Output the [x, y] coordinate of the center of the cell containing the given text.  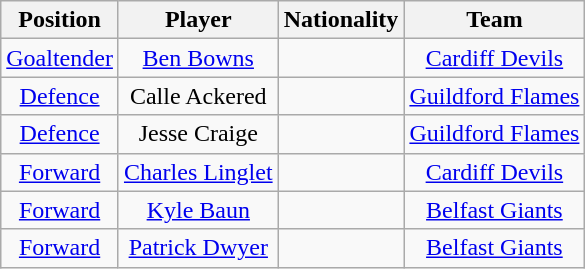
Calle Ackered [198, 96]
Patrick Dwyer [198, 248]
Player [198, 20]
Jesse Craige [198, 134]
Charles Linglet [198, 172]
Goaltender [60, 58]
Ben Bowns [198, 58]
Position [60, 20]
Nationality [341, 20]
Team [494, 20]
Kyle Baun [198, 210]
